Pinpoint the cell where the given text exists, returning its [X, Y] midpoint coordinate. 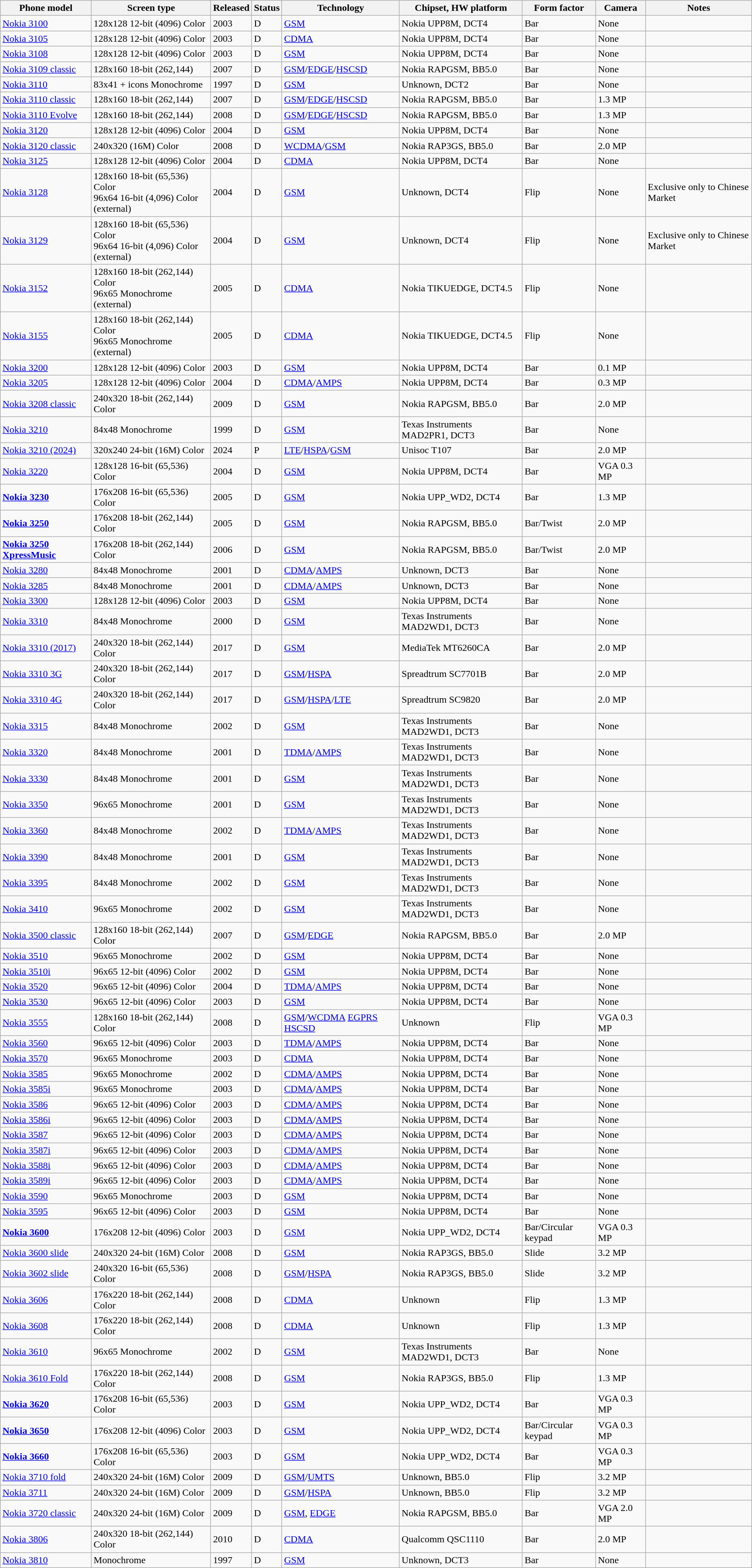
2024 [231, 450]
Technology [341, 8]
Nokia 3330 [46, 779]
GSM, EDGE [341, 1513]
Qualcomm QSC1110 [461, 1539]
Camera [621, 8]
2010 [231, 1539]
Nokia 3806 [46, 1539]
Unknown, DCT2 [461, 84]
Nokia 3200 [46, 368]
128x128 16-bit (65,536) Color [151, 471]
Nokia 3109 classic [46, 69]
Nokia 3600 [46, 1232]
Nokia 3570 [46, 1059]
Chipset, HW platform [461, 8]
Nokia 3210 (2024) [46, 450]
Nokia 3208 classic [46, 403]
0.3 MP [621, 383]
GSM/UMTS [341, 1477]
1999 [231, 430]
GSM/WCDMA EGPRS HSCSD [341, 1022]
Nokia 3610 [46, 1352]
Nokia 3590 [46, 1196]
Nokia 3586i [46, 1120]
Nokia 3220 [46, 471]
Nokia 3110 Evolve [46, 115]
MediaTek MT6260CA [461, 648]
240x320 16-bit (65,536) Color [151, 1274]
Nokia 3110 classic [46, 100]
Nokia 3710 fold [46, 1477]
Nokia 3711 [46, 1492]
Nokia 3520 [46, 986]
Spreadtrum SC9820 [461, 700]
Texas Instruments MAD2PR1, DCT3 [461, 430]
Nokia 3310 3G [46, 674]
Nokia 3588i [46, 1165]
GSM/HSPA/LTE [341, 700]
Nokia 3650 [46, 1430]
Unisoc T107 [461, 450]
Nokia 3602 slide [46, 1274]
Nokia 3105 [46, 39]
P [267, 450]
Spreadtrum SC7701B [461, 674]
Nokia 3500 classic [46, 935]
Nokia 3555 [46, 1022]
Nokia 3210 [46, 430]
Nokia 3155 [46, 336]
Nokia 3587i [46, 1150]
Nokia 3360 [46, 831]
Nokia 3120 classic [46, 145]
Nokia 3395 [46, 883]
Nokia 3585 [46, 1074]
Nokia 3320 [46, 752]
Nokia 3586 [46, 1104]
0.1 MP [621, 368]
Status [267, 8]
Nokia 3510 [46, 956]
Screen type [151, 8]
Nokia 3600 slide [46, 1253]
Nokia 3587 [46, 1135]
2000 [231, 621]
Nokia 3285 [46, 585]
Nokia 3606 [46, 1299]
Nokia 3310 (2017) [46, 648]
LTE/HSPA/GSM [341, 450]
VGA 2.0 MP [621, 1513]
Nokia 3530 [46, 1002]
Nokia 3315 [46, 726]
Nokia 3390 [46, 857]
Monochrome [151, 1560]
Nokia 3100 [46, 23]
Nokia 3720 classic [46, 1513]
Nokia 3300 [46, 601]
Nokia 3560 [46, 1043]
Nokia 3620 [46, 1404]
Nokia 3310 [46, 621]
Nokia 3152 [46, 288]
Nokia 3120 [46, 130]
Nokia 3129 [46, 240]
Notes [699, 8]
Nokia 3585i [46, 1089]
WCDMA/GSM [341, 145]
Nokia 3610 Fold [46, 1378]
Nokia 3510i [46, 971]
Released [231, 8]
Nokia 3230 [46, 497]
Nokia 3250 XpressMusic [46, 550]
83x41 + icons Monochrome [151, 84]
Nokia 3660 [46, 1457]
Nokia 3350 [46, 804]
Nokia 3310 4G [46, 700]
Nokia 3280 [46, 570]
Nokia 3108 [46, 54]
Nokia 3810 [46, 1560]
Nokia 3125 [46, 161]
Phone model [46, 8]
Nokia 3595 [46, 1211]
320x240 24-bit (16M) Color [151, 450]
Form factor [559, 8]
Nokia 3410 [46, 909]
Nokia 3589i [46, 1181]
240x320 (16M) Color [151, 145]
GSM/EDGE [341, 935]
Nokia 3128 [46, 192]
2006 [231, 550]
Nokia 3608 [46, 1326]
Nokia 3250 [46, 523]
Nokia 3205 [46, 383]
Nokia 3110 [46, 84]
